Search for the cell housing the specified text and yield its [x, y] center coordinate. 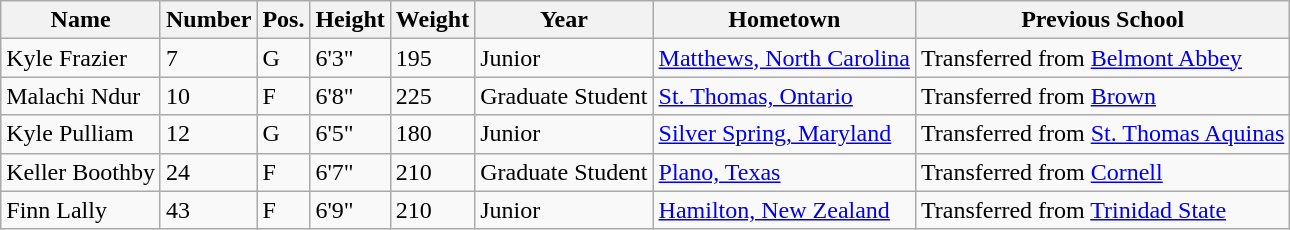
Hometown [784, 20]
6'8" [350, 96]
43 [208, 210]
Transferred from Brown [1102, 96]
Number [208, 20]
Finn Lally [81, 210]
Transferred from Trinidad State [1102, 210]
Silver Spring, Maryland [784, 134]
Transferred from Belmont Abbey [1102, 58]
Matthews, North Carolina [784, 58]
Transferred from St. Thomas Aquinas [1102, 134]
Kyle Pulliam [81, 134]
6'5" [350, 134]
7 [208, 58]
6'3" [350, 58]
195 [432, 58]
Transferred from Cornell [1102, 172]
12 [208, 134]
St. Thomas, Ontario [784, 96]
Year [564, 20]
6'9" [350, 210]
Hamilton, New Zealand [784, 210]
180 [432, 134]
225 [432, 96]
Pos. [284, 20]
Previous School [1102, 20]
Weight [432, 20]
Name [81, 20]
Kyle Frazier [81, 58]
10 [208, 96]
6'7" [350, 172]
24 [208, 172]
Malachi Ndur [81, 96]
Keller Boothby [81, 172]
Plano, Texas [784, 172]
Height [350, 20]
